Identify which cell holds the provided text, then report its (X, Y) central coordinate. 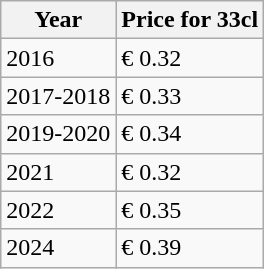
Price for 33cl (190, 20)
€ 0.33 (190, 96)
€ 0.35 (190, 210)
2019-2020 (58, 134)
€ 0.39 (190, 248)
2021 (58, 172)
€ 0.34 (190, 134)
2022 (58, 210)
2024 (58, 248)
2017-2018 (58, 96)
Year (58, 20)
2016 (58, 58)
